Determine the [x, y] coordinate at the center of the cell enclosing the given text.  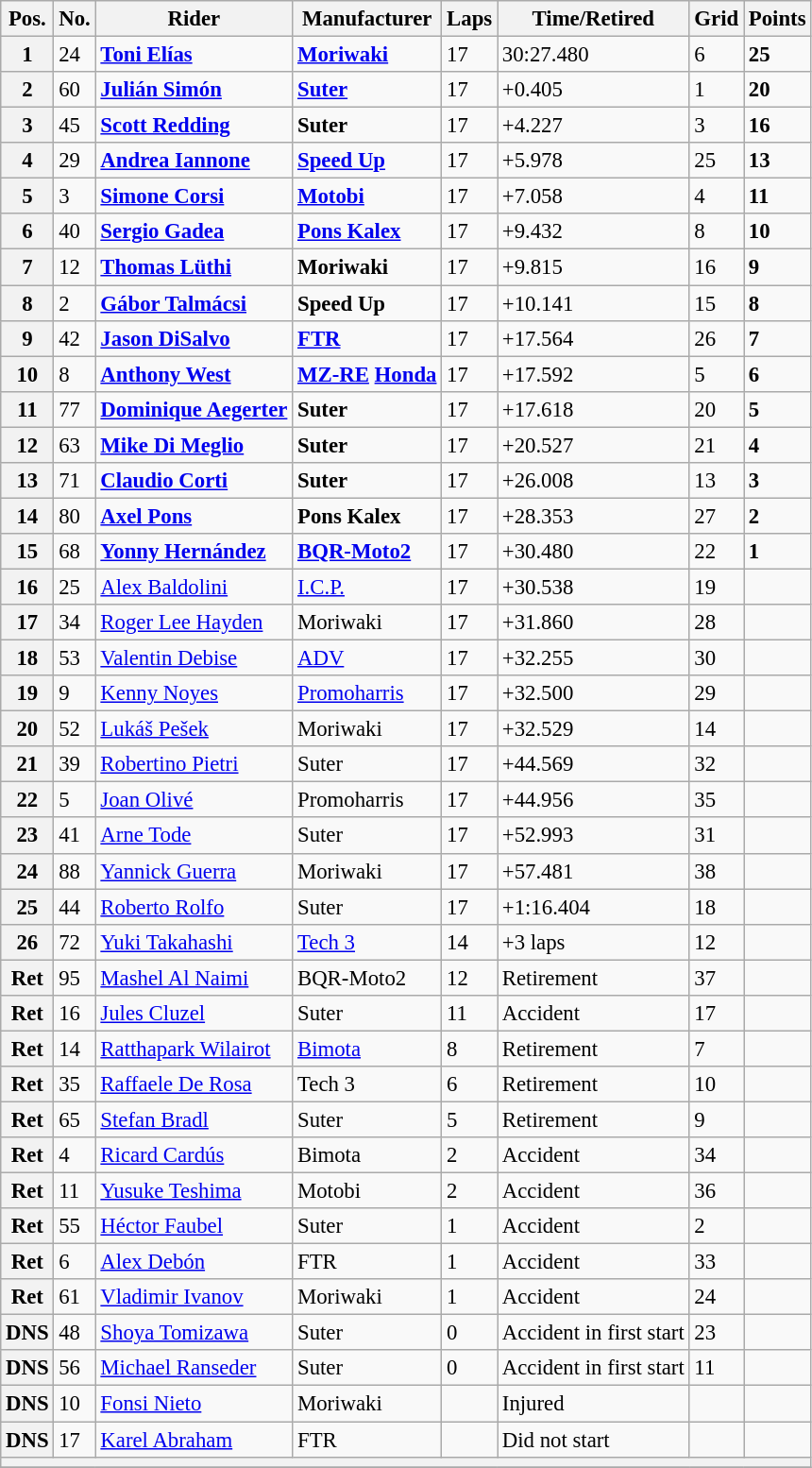
Andrea Iannone [195, 161]
Dominique Aegerter [195, 409]
Vladimir Ivanov [195, 1297]
52 [75, 729]
Manufacturer [367, 19]
45 [75, 126]
+20.527 [593, 445]
Injured [593, 1404]
60 [75, 90]
+7.058 [593, 196]
41 [75, 836]
36 [716, 1191]
Did not start [593, 1440]
Héctor Faubel [195, 1226]
+1:16.404 [593, 907]
+28.353 [593, 516]
28 [716, 623]
Karel Abraham [195, 1440]
37 [716, 978]
Stefan Bradl [195, 1119]
Roger Lee Hayden [195, 623]
Michael Ranseder [195, 1369]
Valentin Debise [195, 658]
+26.008 [593, 481]
+32.255 [593, 658]
Fonsi Nieto [195, 1404]
I.C.P. [367, 587]
Scott Redding [195, 126]
+30.538 [593, 587]
ADV [367, 658]
Yonny Hernández [195, 552]
Alex Baldolini [195, 587]
Yuki Takahashi [195, 942]
Yusuke Teshima [195, 1191]
Yannick Guerra [195, 871]
+17.592 [593, 374]
Pos. [27, 19]
Gábor Talmácsi [195, 303]
Robertino Pietri [195, 764]
+52.993 [593, 836]
38 [716, 871]
65 [75, 1119]
Alex Debón [195, 1262]
+10.141 [593, 303]
+9.432 [593, 231]
56 [75, 1369]
Grid [716, 19]
Time/Retired [593, 19]
31 [716, 836]
68 [75, 552]
Julián Simón [195, 90]
27 [716, 516]
+57.481 [593, 871]
Arne Tode [195, 836]
+30.480 [593, 552]
+5.978 [593, 161]
Roberto Rolfo [195, 907]
+3 laps [593, 942]
MZ-RE Honda [367, 374]
Shoya Tomizawa [195, 1333]
+0.405 [593, 90]
Lukáš Pešek [195, 729]
44 [75, 907]
No. [75, 19]
+32.529 [593, 729]
Kenny Noyes [195, 693]
Points [778, 19]
61 [75, 1297]
55 [75, 1226]
Axel Pons [195, 516]
Rider [195, 19]
63 [75, 445]
30:27.480 [593, 55]
95 [75, 978]
Jason DiSalvo [195, 338]
Ratthapark Wilairot [195, 1049]
39 [75, 764]
Toni Elías [195, 55]
80 [75, 516]
Laps [470, 19]
Simone Corsi [195, 196]
Joan Olivé [195, 800]
+44.569 [593, 764]
Mashel Al Naimi [195, 978]
77 [75, 409]
88 [75, 871]
71 [75, 481]
53 [75, 658]
40 [75, 231]
Anthony West [195, 374]
+32.500 [593, 693]
42 [75, 338]
Ricard Cardús [195, 1155]
Raffaele De Rosa [195, 1084]
Claudio Corti [195, 481]
Jules Cluzel [195, 1014]
30 [716, 658]
+17.564 [593, 338]
+17.618 [593, 409]
32 [716, 764]
+31.860 [593, 623]
72 [75, 942]
48 [75, 1333]
+9.815 [593, 267]
Mike Di Meglio [195, 445]
33 [716, 1262]
Sergio Gadea [195, 231]
+4.227 [593, 126]
Thomas Lüthi [195, 267]
+44.956 [593, 800]
